Detect which cell encompasses the target text, then output its (x, y) center coordinate. 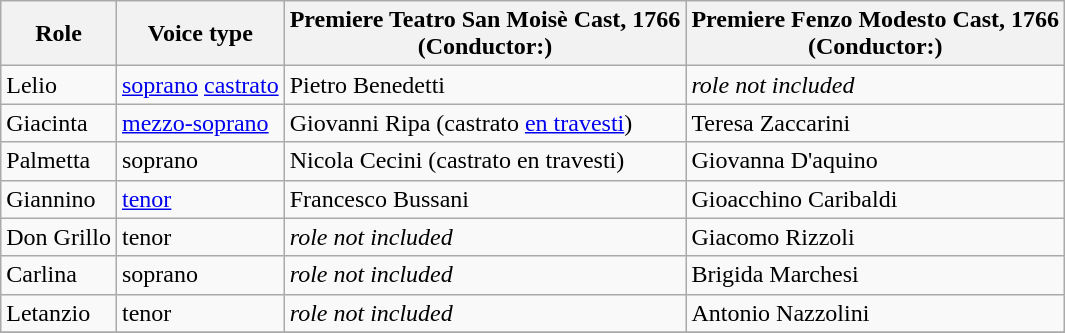
Antonio Nazzolini (876, 313)
Don Grillo (59, 237)
Premiere Fenzo Modesto Cast, 1766(Conductor:) (876, 34)
Francesco Bussani (485, 199)
Letanzio (59, 313)
Giacomo Rizzoli (876, 237)
soprano castrato (200, 85)
Giovanni Ripa (castrato en travesti) (485, 123)
Role (59, 34)
Giannino (59, 199)
Palmetta (59, 161)
Gioacchino Caribaldi (876, 199)
Nicola Cecini (castrato en travesti) (485, 161)
Voice type (200, 34)
Pietro Benedetti (485, 85)
Brigida Marchesi (876, 275)
Carlina (59, 275)
Premiere Teatro San Moisè Cast, 1766(Conductor:) (485, 34)
Teresa Zaccarini (876, 123)
mezzo-soprano (200, 123)
Lelio (59, 85)
Giovanna D'aquino (876, 161)
Giacinta (59, 123)
